Scan for the cell matching the given text and deliver its [X, Y] coordinate at center. 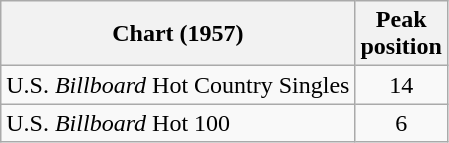
6 [401, 123]
U.S. Billboard Hot 100 [178, 123]
U.S. Billboard Hot Country Singles [178, 85]
Chart (1957) [178, 34]
Peakposition [401, 34]
14 [401, 85]
